Pinpoint the cell where the given text exists, returning its [X, Y] midpoint coordinate. 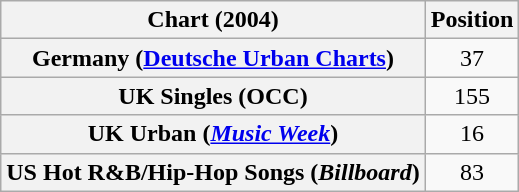
Germany (Deutsche Urban Charts) [213, 58]
37 [472, 58]
155 [472, 96]
UK Singles (OCC) [213, 96]
UK Urban (Music Week) [213, 134]
US Hot R&B/Hip-Hop Songs (Billboard) [213, 172]
Position [472, 20]
83 [472, 172]
16 [472, 134]
Chart (2004) [213, 20]
